For the text-containing cell, return its midpoint in (x, y) coordinate format. 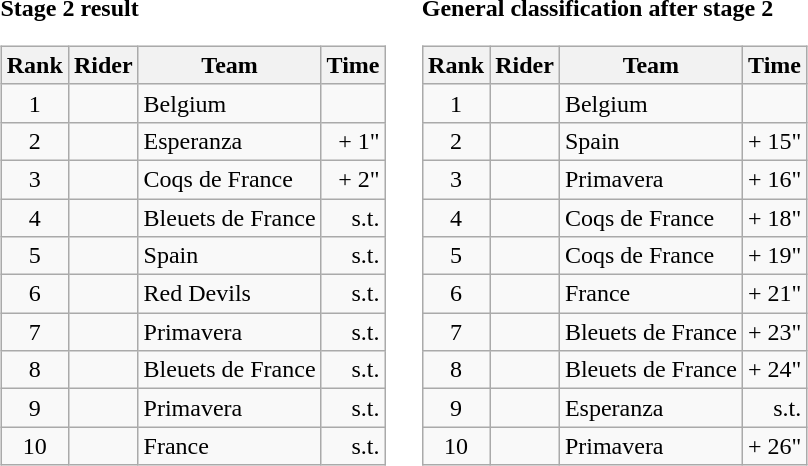
+ 19" (774, 256)
+ 26" (774, 446)
+ 18" (774, 217)
+ 23" (774, 332)
+ 16" (774, 179)
+ 21" (774, 294)
Red Devils (230, 294)
+ 15" (774, 141)
+ 24" (774, 370)
+ 2" (353, 179)
+ 1" (353, 141)
